Return (x, y) of the center of cell containing provided text 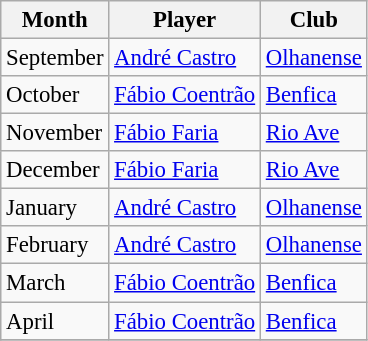
March (55, 283)
Player (185, 20)
Club (314, 20)
January (55, 208)
October (55, 95)
November (55, 133)
September (55, 58)
February (55, 245)
April (55, 321)
Month (55, 20)
December (55, 170)
